Output the [x, y] coordinate of the center of the cell containing the given text.  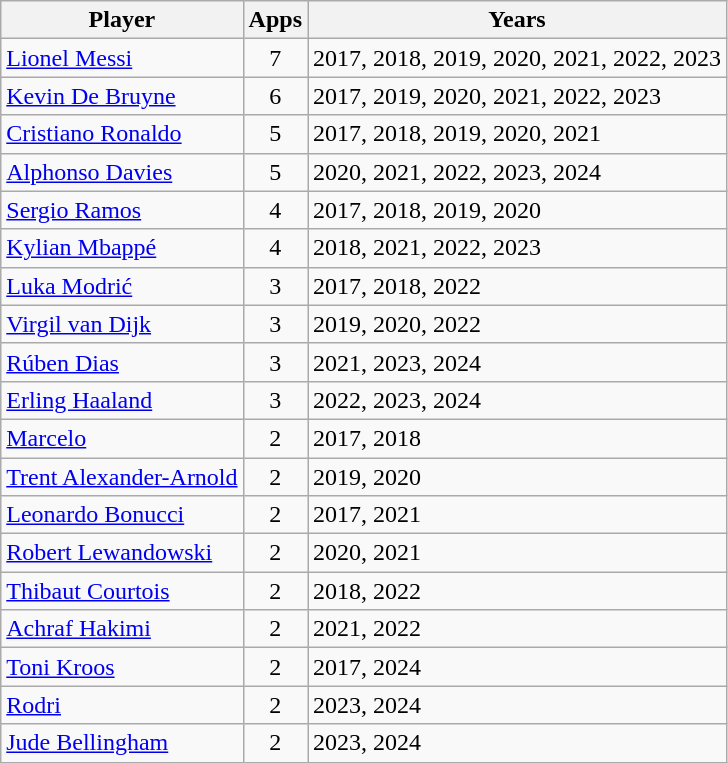
2017, 2018, 2019, 2020, 2021 [518, 134]
Robert Lewandowski [122, 553]
2017, 2024 [518, 667]
2019, 2020, 2022 [518, 324]
Apps [275, 20]
6 [275, 96]
7 [275, 58]
Luka Modrić [122, 286]
Toni Kroos [122, 667]
Player [122, 20]
Leonardo Bonucci [122, 515]
Cristiano Ronaldo [122, 134]
2017, 2018, 2019, 2020 [518, 210]
2022, 2023, 2024 [518, 400]
Achraf Hakimi [122, 629]
Lionel Messi [122, 58]
Kylian Mbappé [122, 248]
Rúben Dias [122, 362]
Jude Bellingham [122, 743]
Marcelo [122, 438]
2017, 2019, 2020, 2021, 2022, 2023 [518, 96]
Years [518, 20]
Erling Haaland [122, 400]
2021, 2022 [518, 629]
Sergio Ramos [122, 210]
2021, 2023, 2024 [518, 362]
2020, 2021 [518, 553]
2020, 2021, 2022, 2023, 2024 [518, 172]
2017, 2018, 2019, 2020, 2021, 2022, 2023 [518, 58]
2018, 2021, 2022, 2023 [518, 248]
Thibaut Courtois [122, 591]
Virgil van Dijk [122, 324]
2019, 2020 [518, 477]
Rodri [122, 705]
2017, 2018, 2022 [518, 286]
2017, 2018 [518, 438]
Trent Alexander-Arnold [122, 477]
2018, 2022 [518, 591]
2017, 2021 [518, 515]
Kevin De Bruyne [122, 96]
Alphonso Davies [122, 172]
